Search for the cell housing the specified text and yield its (X, Y) center coordinate. 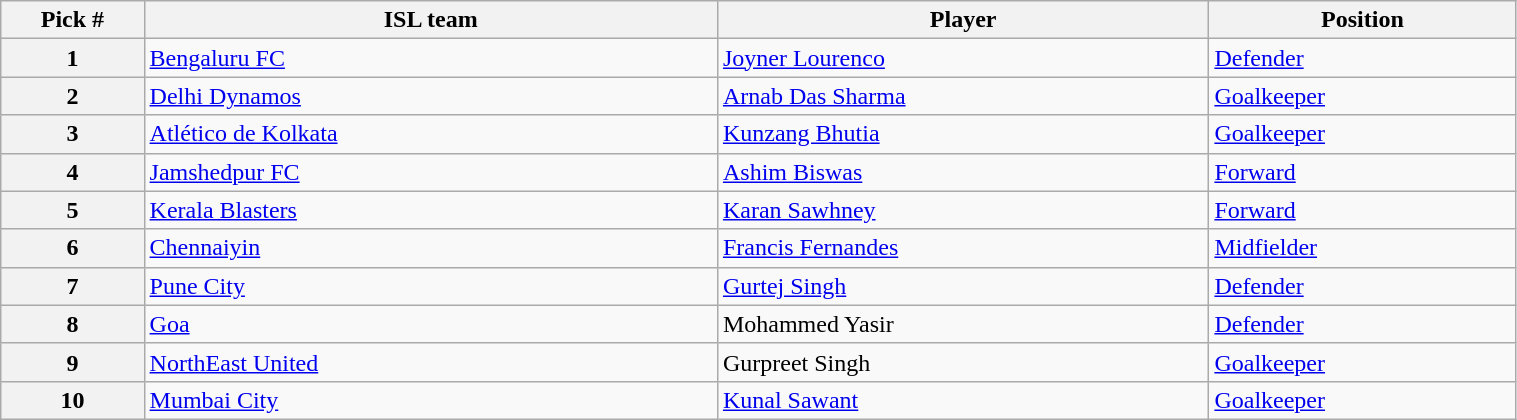
8 (72, 324)
Bengaluru FC (430, 58)
Midfielder (1362, 248)
Pick # (72, 20)
Position (1362, 20)
Joyner Lourenco (962, 58)
10 (72, 400)
Atlético de Kolkata (430, 134)
7 (72, 286)
Francis Fernandes (962, 248)
Ashim Biswas (962, 172)
4 (72, 172)
3 (72, 134)
9 (72, 362)
Arnab Das Sharma (962, 96)
1 (72, 58)
ISL team (430, 20)
Delhi Dynamos (430, 96)
Jamshedpur FC (430, 172)
Mumbai City (430, 400)
Karan Sawhney (962, 210)
Kunzang Bhutia (962, 134)
Kunal Sawant (962, 400)
Goa (430, 324)
Mohammed Yasir (962, 324)
Chennaiyin (430, 248)
Player (962, 20)
Pune City (430, 286)
NorthEast United (430, 362)
6 (72, 248)
5 (72, 210)
2 (72, 96)
Gurpreet Singh (962, 362)
Gurtej Singh (962, 286)
Kerala Blasters (430, 210)
